For the text-containing cell, return its midpoint in [X, Y] coordinate format. 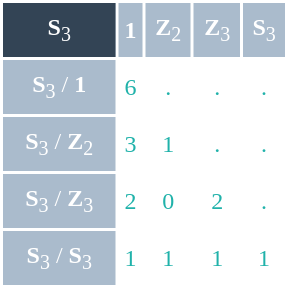
S3 / Z2 [60, 144]
S3 / 1 [60, 87]
3 [131, 144]
6 [131, 87]
0 [168, 201]
Z2 [168, 30]
Z3 [217, 30]
S3 / Z3 [60, 201]
S3 / S3 [60, 258]
